For the text-containing cell, return its midpoint in (X, Y) coordinate format. 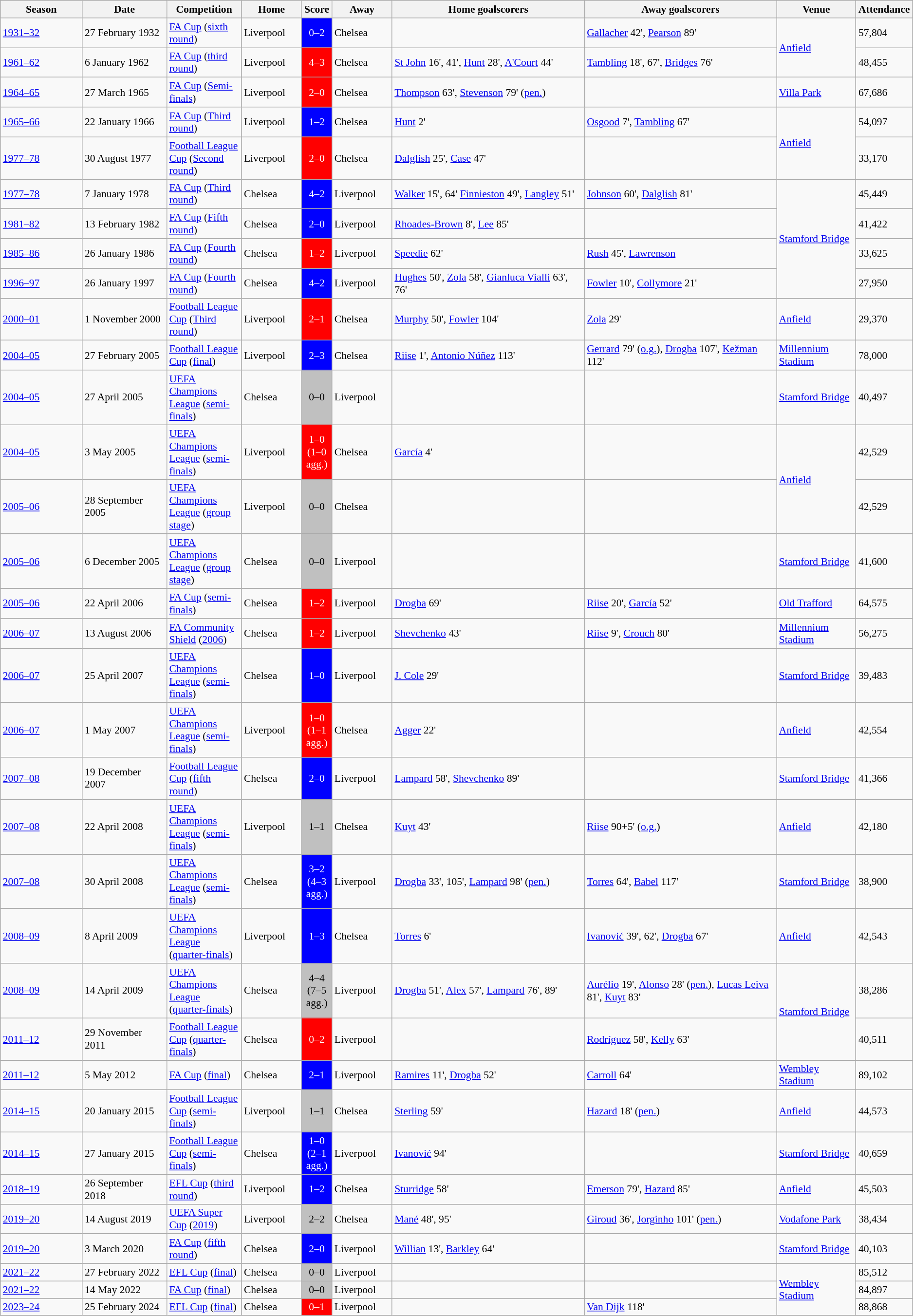
1–3 (317, 936)
Speedie 62' (488, 253)
Ivanović 39', 62', Drogba 67' (681, 936)
28 September 2005 (125, 507)
27 January 2015 (125, 1153)
3 March 2020 (125, 1249)
Football League Cup (final) (204, 356)
88,868 (884, 1307)
Venue (816, 9)
FA Cup (third round) (204, 62)
27,950 (884, 283)
29,370 (884, 320)
1–0(1–0 agg.) (317, 452)
48,455 (884, 62)
25 February 2024 (125, 1307)
Competition (204, 9)
2000–01 (41, 320)
FA Cup (semi-finals) (204, 604)
St John 16', 41', Hunt 28', A'Court 44' (488, 62)
89,102 (884, 1075)
42,180 (884, 827)
Football League Cup (Third round) (204, 320)
Riise 20', García 52' (681, 604)
EFL Cup (third round) (204, 1189)
14 August 2019 (125, 1219)
Kuyt 43' (488, 827)
Riise 90+5' (o.g.) (681, 827)
27 March 1965 (125, 93)
Football League Cup (fifth round) (204, 778)
FA Community Shield (2006) (204, 633)
40,659 (884, 1153)
UEFA Super Cup (2019) (204, 1219)
1 November 2000 (125, 320)
6 December 2005 (125, 562)
5 May 2012 (125, 1075)
33,625 (884, 253)
64,575 (884, 604)
1985–86 (41, 253)
14 May 2022 (125, 1290)
1965–66 (41, 122)
Score (317, 9)
13 February 1982 (125, 224)
25 April 2007 (125, 676)
Riise 9', Crouch 80' (681, 633)
FA Cup (Semi-finals) (204, 93)
30 April 2008 (125, 882)
38,286 (884, 991)
Van Dijk 118' (681, 1307)
84,897 (884, 1290)
44,573 (884, 1111)
Giroud 36', Jorginho 101' (pen.) (681, 1219)
7 January 1978 (125, 194)
27 February 2022 (125, 1273)
Away goalscorers (681, 9)
0–1 (317, 1307)
45,449 (884, 194)
Rodríguez 58', Kelly 63' (681, 1039)
Rhoades-Brown 8', Lee 85' (488, 224)
1–0(2–1 agg.) (317, 1153)
4–3 (317, 62)
Zola 29' (681, 320)
Sturridge 58' (488, 1189)
42,543 (884, 936)
40,511 (884, 1039)
Carroll 64' (681, 1075)
8 April 2009 (125, 936)
Lampard 58', Shevchenko 89' (488, 778)
22 January 1966 (125, 122)
42,554 (884, 730)
33,170 (884, 158)
Agger 22' (488, 730)
57,804 (884, 33)
Mané 48', 95' (488, 1219)
14 April 2009 (125, 991)
6 January 1962 (125, 62)
22 April 2006 (125, 604)
2–3 (317, 356)
41,600 (884, 562)
Ivanović 94' (488, 1153)
FA Cup (sixth round) (204, 33)
Dalglish 25', Case 47' (488, 158)
1996–97 (41, 283)
Emerson 79', Hazard 85' (681, 1189)
45,503 (884, 1189)
4–4(7–5 agg.) (317, 991)
1–0(1–1 agg.) (317, 730)
78,000 (884, 356)
Johnson 60', Dalglish 81' (681, 194)
Gallacher 42', Pearson 89' (681, 33)
3–2(4–3 agg.) (317, 882)
Old Trafford (816, 604)
Walker 15', 64' Finnieston 49', Langley 51' (488, 194)
26 January 1986 (125, 253)
García 4' (488, 452)
40,497 (884, 397)
Tambling 18', 67', Bridges 76' (681, 62)
38,434 (884, 1219)
1931–32 (41, 33)
1981–82 (41, 224)
1 May 2007 (125, 730)
Drogba 69' (488, 604)
26 September 2018 (125, 1189)
Attendance (884, 9)
22 April 2008 (125, 827)
Home goalscorers (488, 9)
Home (272, 9)
Ramires 11', Drogba 52' (488, 1075)
Villa Park (816, 93)
Sterling 59' (488, 1111)
J. Cole 29' (488, 676)
39,483 (884, 676)
20 January 2015 (125, 1111)
Drogba 51', Alex 57', Lampard 76', 89' (488, 991)
56,275 (884, 633)
41,422 (884, 224)
3 May 2005 (125, 452)
Vodafone Park (816, 1219)
27 April 2005 (125, 397)
1–0 (317, 676)
Football League Cup (Second round) (204, 158)
Thompson 63', Stevenson 79' (pen.) (488, 93)
Date (125, 9)
2018–19 (41, 1189)
FA Cup (fifth round) (204, 1249)
41,366 (884, 778)
Riise 1', Antonio Núñez 113' (488, 356)
1964–65 (41, 93)
Drogba 33', 105', Lampard 98' (pen.) (488, 882)
Aurélio 19', Alonso 28' (pen.), Lucas Leiva 81', Kuyt 83' (681, 991)
Gerrard 79' (o.g.), Drogba 107', Kežman 112' (681, 356)
19 December 2007 (125, 778)
2023–24 (41, 1307)
67,686 (884, 93)
FA Cup (Fifth round) (204, 224)
13 August 2006 (125, 633)
Hunt 2' (488, 122)
38,900 (884, 882)
Rush 45', Lawrenson (681, 253)
2–2 (317, 1219)
85,512 (884, 1273)
Torres 64', Babel 117' (681, 882)
30 August 1977 (125, 158)
29 November 2011 (125, 1039)
40,103 (884, 1249)
Murphy 50', Fowler 104' (488, 320)
Season (41, 9)
Willian 13', Barkley 64' (488, 1249)
Away (362, 9)
1961–62 (41, 62)
26 January 1997 (125, 283)
Hazard 18' (pen.) (681, 1111)
Football League Cup (quarter-finals) (204, 1039)
54,097 (884, 122)
Shevchenko 43' (488, 633)
Hughes 50', Zola 58', Gianluca Vialli 63', 76' (488, 283)
Torres 6' (488, 936)
Fowler 10', Collymore 21' (681, 283)
Osgood 7', Tambling 67' (681, 122)
27 February 2005 (125, 356)
27 February 1932 (125, 33)
